Provide the [x, y] coordinate of the cell's center where the given text is located.  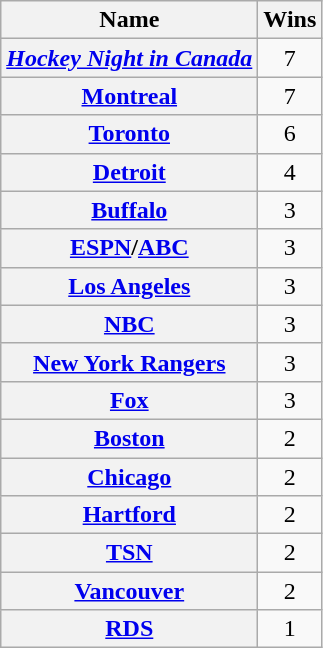
6 [290, 134]
Toronto [130, 134]
RDS [130, 629]
ESPN/ABC [130, 248]
Hockey Night in Canada [130, 58]
Name [130, 20]
Vancouver [130, 591]
TSN [130, 553]
4 [290, 172]
New York Rangers [130, 362]
Wins [290, 20]
NBC [130, 324]
Buffalo [130, 210]
Detroit [130, 172]
Chicago [130, 477]
Fox [130, 400]
Montreal [130, 96]
Los Angeles [130, 286]
Boston [130, 438]
Hartford [130, 515]
1 [290, 629]
